Output the (x, y) coordinate of the center of the cell containing the given text.  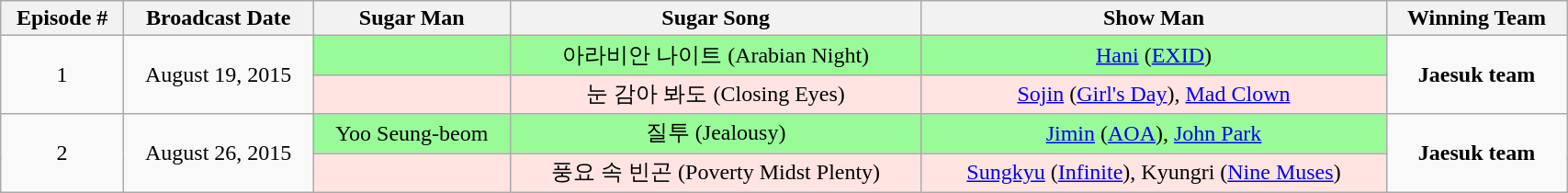
2 (62, 153)
Jimin (AOA), John Park (1154, 134)
Hani (EXID) (1154, 55)
Show Man (1154, 18)
Broadcast Date (219, 18)
풍요 속 빈곤 (Poverty Midst Plenty) (716, 173)
Episode # (62, 18)
Winning Team (1476, 18)
Yoo Seung-beom (412, 134)
Sungkyu (Infinite), Kyungri (Nine Muses) (1154, 173)
August 19, 2015 (219, 75)
아라비안 나이트 (Arabian Night) (716, 55)
1 (62, 75)
August 26, 2015 (219, 153)
Sojin (Girl's Day), Mad Clown (1154, 94)
Sugar Song (716, 18)
Sugar Man (412, 18)
질투 (Jealousy) (716, 134)
눈 감아 봐도 (Closing Eyes) (716, 94)
